Detect which cell encompasses the target text, then output its (x, y) center coordinate. 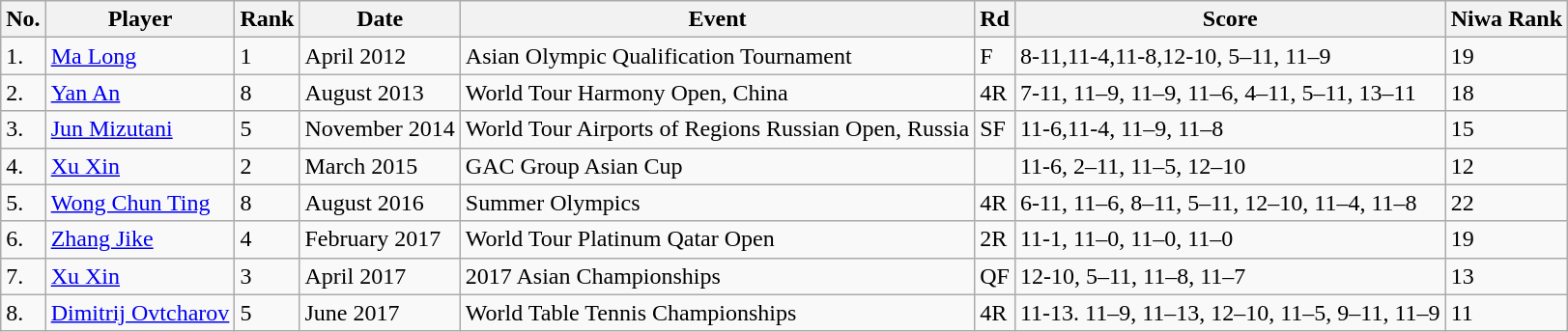
World Tour Harmony Open, China (717, 93)
World Table Tennis Championships (717, 313)
3. (23, 129)
22 (1506, 203)
World Tour Platinum Qatar Open (717, 239)
4 (267, 239)
2R (995, 239)
Zhang Jike (140, 239)
QF (995, 276)
Asian Olympic Qualification Tournament (717, 56)
1. (23, 56)
8-11,11-4,11-8,12-10, 5–11, 11–9 (1230, 56)
Yan An (140, 93)
Rank (267, 19)
2. (23, 93)
F (995, 56)
12-10, 5–11, 11–8, 11–7 (1230, 276)
Jun Mizutani (140, 129)
Wong Chun Ting (140, 203)
3 (267, 276)
7. (23, 276)
5. (23, 203)
March 2015 (380, 166)
June 2017 (380, 313)
1 (267, 56)
World Tour Airports of Regions Russian Open, Russia (717, 129)
12 (1506, 166)
11-1, 11–0, 11–0, 11–0 (1230, 239)
Player (140, 19)
11 (1506, 313)
SF (995, 129)
August 2016 (380, 203)
GAC Group Asian Cup (717, 166)
15 (1506, 129)
7-11, 11–9, 11–9, 11–6, 4–11, 5–11, 13–11 (1230, 93)
November 2014 (380, 129)
6-11, 11–6, 8–11, 5–11, 12–10, 11–4, 11–8 (1230, 203)
Rd (995, 19)
Date (380, 19)
13 (1506, 276)
April 2017 (380, 276)
2017 Asian Championships (717, 276)
Dimitrij Ovtcharov (140, 313)
Summer Olympics (717, 203)
No. (23, 19)
Score (1230, 19)
Ma Long (140, 56)
11-13. 11–9, 11–13, 12–10, 11–5, 9–11, 11–9 (1230, 313)
11-6,11-4, 11–9, 11–8 (1230, 129)
Event (717, 19)
4. (23, 166)
11-6, 2–11, 11–5, 12–10 (1230, 166)
August 2013 (380, 93)
8. (23, 313)
6. (23, 239)
February 2017 (380, 239)
Niwa Rank (1506, 19)
April 2012 (380, 56)
2 (267, 166)
18 (1506, 93)
